Scan for the cell matching the given text and deliver its (X, Y) coordinate at center. 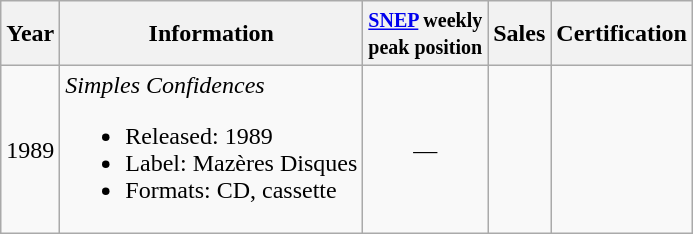
Year (30, 34)
1989 (30, 150)
Information (212, 34)
SNEP weeklypeak position (426, 34)
— (426, 150)
Simples ConfidencesReleased: 1989Label: Mazères DisquesFormats: CD, cassette (212, 150)
Certification (622, 34)
Sales (520, 34)
